Return (X, Y) of the center of cell containing provided text 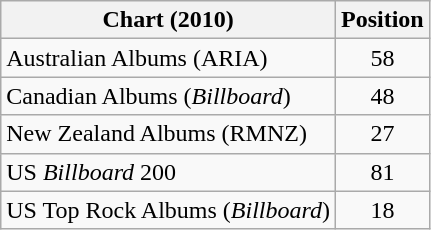
48 (383, 96)
US Billboard 200 (168, 172)
81 (383, 172)
Australian Albums (ARIA) (168, 58)
Position (383, 20)
18 (383, 210)
US Top Rock Albums (Billboard) (168, 210)
27 (383, 134)
58 (383, 58)
Canadian Albums (Billboard) (168, 96)
Chart (2010) (168, 20)
New Zealand Albums (RMNZ) (168, 134)
